Pinpoint the cell where the given text exists, returning its [x, y] midpoint coordinate. 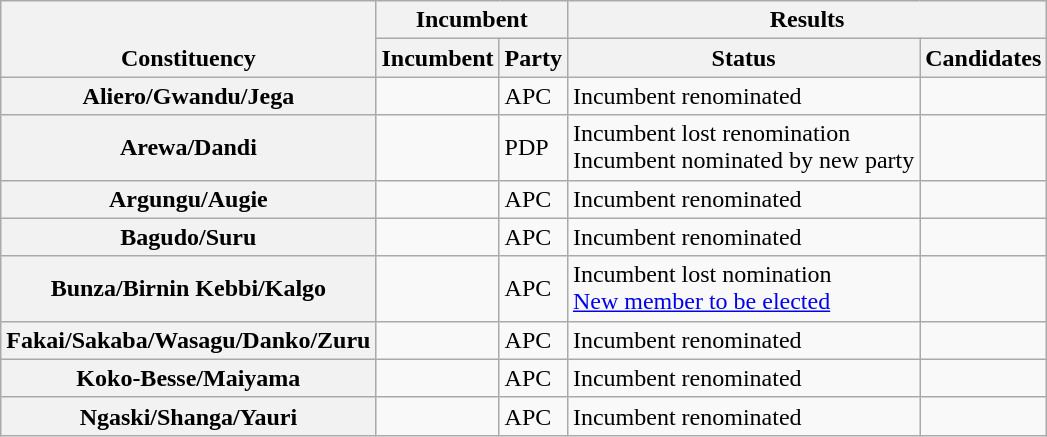
Candidates [984, 58]
Aliero/Gwandu/Jega [188, 96]
Ngaski/Shanga/Yauri [188, 416]
PDP [533, 148]
Incumbent lost nominationNew member to be elected [743, 288]
Incumbent lost renominationIncumbent nominated by new party [743, 148]
Fakai/Sakaba/Wasagu/Danko/Zuru [188, 340]
Bunza/Birnin Kebbi/Kalgo [188, 288]
Argungu/Augie [188, 199]
Arewa/Dandi [188, 148]
Bagudo/Suru [188, 237]
Koko-Besse/Maiyama [188, 378]
Party [533, 58]
Results [806, 20]
Constituency [188, 39]
Status [743, 58]
